Detect which cell encompasses the target text, then output its (X, Y) center coordinate. 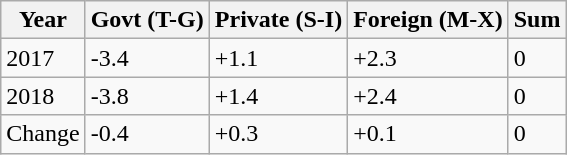
+0.1 (428, 134)
Govt (T-G) (147, 20)
2017 (43, 58)
+1.4 (278, 96)
-3.4 (147, 58)
Foreign (M-X) (428, 20)
Sum (537, 20)
2018 (43, 96)
+1.1 (278, 58)
+0.3 (278, 134)
-0.4 (147, 134)
Year (43, 20)
-3.8 (147, 96)
+2.3 (428, 58)
+2.4 (428, 96)
Private (S-I) (278, 20)
Change (43, 134)
